Return the [X, Y] coordinate for the center point of the cell that contains the specified text.  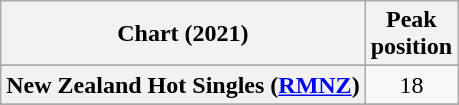
New Zealand Hot Singles (RMNZ) [183, 85]
Chart (2021) [183, 34]
Peakposition [411, 34]
18 [411, 85]
